Extract the [X, Y] coordinate from the center of the cell holding the provided text.  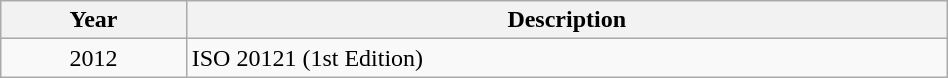
Year [94, 20]
2012 [94, 58]
ISO 20121 (1st Edition) [566, 58]
Description [566, 20]
